From the cell containing the given text, extract its center point as (X, Y) coordinate. 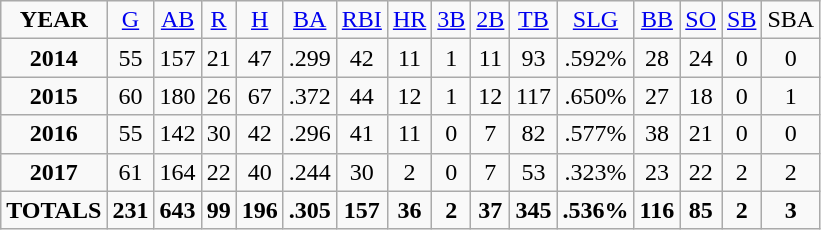
2016 (54, 134)
180 (178, 96)
36 (409, 210)
40 (260, 172)
SLG (596, 20)
3 (791, 210)
28 (657, 58)
BA (310, 20)
H (260, 20)
TOTALS (54, 210)
231 (130, 210)
24 (701, 58)
SB (742, 20)
AB (178, 20)
23 (657, 172)
2B (490, 20)
SBA (791, 20)
67 (260, 96)
117 (534, 96)
RBI (362, 20)
.299 (310, 58)
.244 (310, 172)
BB (657, 20)
3B (452, 20)
61 (130, 172)
TB (534, 20)
38 (657, 134)
53 (534, 172)
345 (534, 210)
G (130, 20)
.372 (310, 96)
HR (409, 20)
SO (701, 20)
.577% (596, 134)
.592% (596, 58)
196 (260, 210)
27 (657, 96)
.650% (596, 96)
YEAR (54, 20)
2015 (54, 96)
82 (534, 134)
2014 (54, 58)
116 (657, 210)
41 (362, 134)
164 (178, 172)
643 (178, 210)
142 (178, 134)
18 (701, 96)
26 (218, 96)
93 (534, 58)
.296 (310, 134)
37 (490, 210)
R (218, 20)
85 (701, 210)
60 (130, 96)
.323% (596, 172)
99 (218, 210)
.536% (596, 210)
.305 (310, 210)
47 (260, 58)
2017 (54, 172)
44 (362, 96)
